Return the [x, y] coordinate for the center point of the cell that contains the specified text.  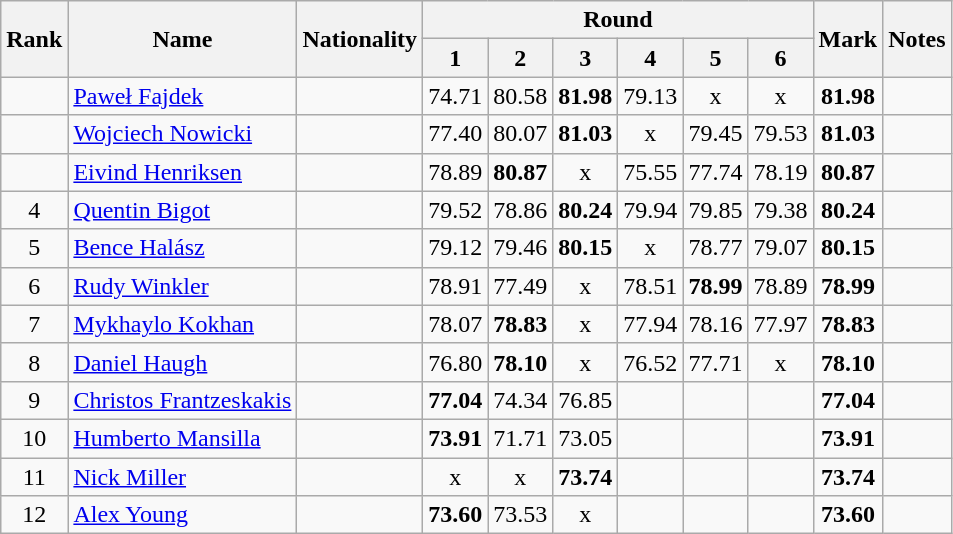
Nick Miller [182, 477]
71.71 [520, 438]
Eivind Henriksen [182, 172]
79.12 [456, 248]
78.19 [780, 172]
10 [34, 438]
Nationality [360, 39]
77.94 [650, 324]
79.45 [716, 134]
79.52 [456, 210]
77.49 [520, 286]
79.38 [780, 210]
78.91 [456, 286]
75.55 [650, 172]
Paweł Fajdek [182, 96]
79.07 [780, 248]
Christos Frantzeskakis [182, 400]
Daniel Haugh [182, 362]
78.77 [716, 248]
8 [34, 362]
77.97 [780, 324]
73.05 [586, 438]
9 [34, 400]
76.52 [650, 362]
76.85 [586, 400]
77.40 [456, 134]
7 [34, 324]
2 [520, 58]
Alex Young [182, 515]
77.71 [716, 362]
79.53 [780, 134]
77.74 [716, 172]
Mykhaylo Kokhan [182, 324]
79.94 [650, 210]
78.16 [716, 324]
Wojciech Nowicki [182, 134]
11 [34, 477]
80.07 [520, 134]
Rudy Winkler [182, 286]
79.85 [716, 210]
Notes [917, 39]
80.58 [520, 96]
3 [586, 58]
78.07 [456, 324]
1 [456, 58]
Round [618, 20]
Rank [34, 39]
Bence Halász [182, 248]
74.71 [456, 96]
78.86 [520, 210]
78.51 [650, 286]
79.13 [650, 96]
Quentin Bigot [182, 210]
73.53 [520, 515]
Mark [848, 39]
Name [182, 39]
12 [34, 515]
Humberto Mansilla [182, 438]
74.34 [520, 400]
76.80 [456, 362]
79.46 [520, 248]
